For the text-containing cell, return its midpoint in (x, y) coordinate format. 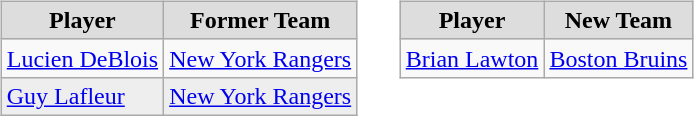
Former Team (260, 20)
New Team (618, 20)
Guy Lafleur (82, 96)
Lucien DeBlois (82, 58)
Boston Bruins (618, 58)
Brian Lawton (472, 58)
